Scan for the cell matching the given text and deliver its (x, y) coordinate at center. 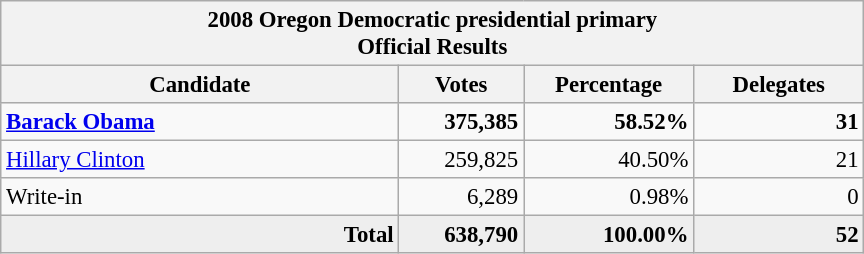
Write-in (200, 197)
375,385 (462, 122)
2008 Oregon Democratic presidential primaryOfficial Results (432, 34)
31 (779, 122)
Votes (462, 85)
Candidate (200, 85)
0.98% (609, 197)
6,289 (462, 197)
638,790 (462, 235)
58.52% (609, 122)
Barack Obama (200, 122)
Percentage (609, 85)
Delegates (779, 85)
Total (200, 235)
0 (779, 197)
40.50% (609, 160)
Hillary Clinton (200, 160)
259,825 (462, 160)
21 (779, 160)
52 (779, 235)
100.00% (609, 235)
